Detect which cell encompasses the target text, then output its (x, y) center coordinate. 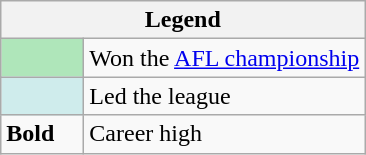
Won the AFL championship (224, 58)
Legend (183, 20)
Career high (224, 134)
Bold (42, 134)
Led the league (224, 96)
